Find where the given text appears and provide that cell's center as [x, y] coordinate. 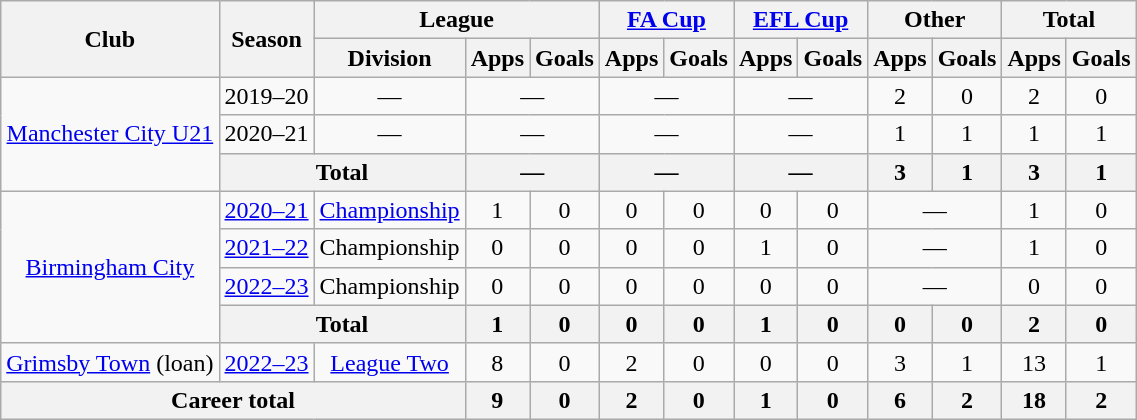
Manchester City U21 [110, 134]
18 [1034, 400]
EFL Cup [801, 20]
Season [266, 39]
Career total [233, 400]
8 [497, 362]
Other [935, 20]
League Two [390, 362]
13 [1034, 362]
Grimsby Town (loan) [110, 362]
Division [390, 58]
FA Cup [666, 20]
Birmingham City [110, 267]
9 [497, 400]
6 [900, 400]
Club [110, 39]
League [456, 20]
2021–22 [266, 248]
2019–20 [266, 96]
